Return the [X, Y] coordinate for the center point of the cell that contains the specified text.  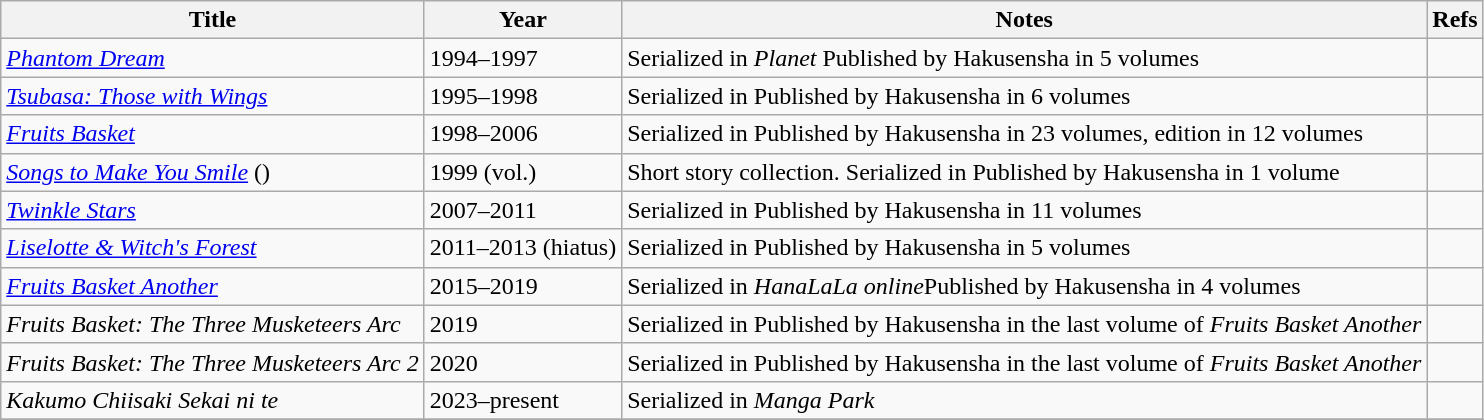
Serialized in HanaLaLa onlinePublished by Hakusensha in 4 volumes [1024, 286]
Serialized in Published by Hakusensha in 5 volumes [1024, 248]
Kakumo Chiisaki Sekai ni te [212, 400]
Title [212, 20]
Tsubasa: Those with Wings [212, 96]
Twinkle Stars [212, 210]
Songs to Make You Smile () [212, 172]
2019 [522, 324]
Year [522, 20]
Serialized in Published by Hakusensha in 6 volumes [1024, 96]
Fruits Basket: The Three Musketeers Arc 2 [212, 362]
Short story collection. Serialized in Published by Hakusensha in 1 volume [1024, 172]
Fruits Basket [212, 134]
1998–2006 [522, 134]
2007–2011 [522, 210]
2011–2013 (hiatus) [522, 248]
2015–2019 [522, 286]
Notes [1024, 20]
Fruits Basket: The Three Musketeers Arc [212, 324]
1999 (vol.) [522, 172]
Phantom Dream [212, 58]
Refs [1455, 20]
Serialized in Manga Park [1024, 400]
Serialized in Published by Hakusensha in 23 volumes, edition in 12 volumes [1024, 134]
2023–present [522, 400]
1995–1998 [522, 96]
Serialized in Planet Published by Hakusensha in 5 volumes [1024, 58]
Serialized in Published by Hakusensha in 11 volumes [1024, 210]
1994–1997 [522, 58]
Fruits Basket Another [212, 286]
2020 [522, 362]
Liselotte & Witch's Forest [212, 248]
